Capture the cell that displays the provided text and extract its (X, Y) central coordinate. 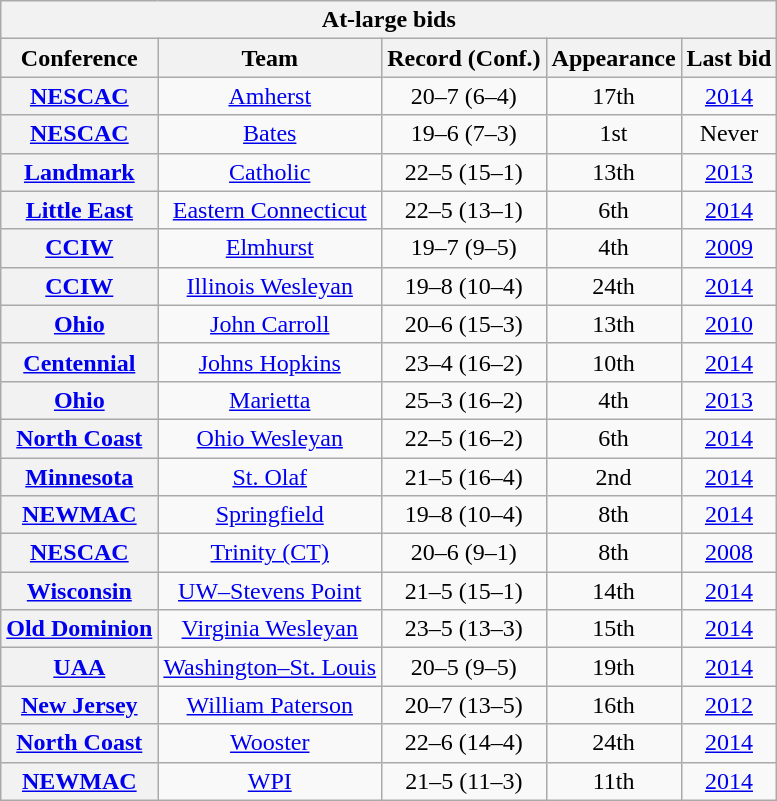
11th (614, 781)
UAA (80, 667)
17th (614, 96)
William Paterson (270, 705)
Ohio Wesleyan (270, 438)
20–6 (9–1) (464, 553)
UW–Stevens Point (270, 591)
Team (270, 58)
Minnesota (80, 477)
New Jersey (80, 705)
14th (614, 591)
St. Olaf (270, 477)
2nd (614, 477)
1st (614, 134)
At-large bids (389, 20)
Record (Conf.) (464, 58)
Centennial (80, 362)
Never (729, 134)
Last bid (729, 58)
Trinity (CT) (270, 553)
15th (614, 629)
23–4 (16–2) (464, 362)
Wooster (270, 743)
WPI (270, 781)
22–5 (13–1) (464, 210)
20–7 (6–4) (464, 96)
Old Dominion (80, 629)
22–5 (16–2) (464, 438)
Elmhurst (270, 248)
21–5 (11–3) (464, 781)
Washington–St. Louis (270, 667)
20–6 (15–3) (464, 324)
19th (614, 667)
19–6 (7–3) (464, 134)
19–7 (9–5) (464, 248)
Marietta (270, 400)
Johns Hopkins (270, 362)
Bates (270, 134)
Springfield (270, 515)
22–6 (14–4) (464, 743)
Appearance (614, 58)
Wisconsin (80, 591)
2010 (729, 324)
Conference (80, 58)
25–3 (16–2) (464, 400)
John Carroll (270, 324)
22–5 (15–1) (464, 172)
Virginia Wesleyan (270, 629)
Landmark (80, 172)
Eastern Connecticut (270, 210)
2012 (729, 705)
2008 (729, 553)
Little East (80, 210)
2009 (729, 248)
10th (614, 362)
23–5 (13–3) (464, 629)
21–5 (16–4) (464, 477)
Catholic (270, 172)
20–5 (9–5) (464, 667)
20–7 (13–5) (464, 705)
16th (614, 705)
21–5 (15–1) (464, 591)
Illinois Wesleyan (270, 286)
Amherst (270, 96)
